Provide the [X, Y] coordinate of the cell's center where the given text is located.  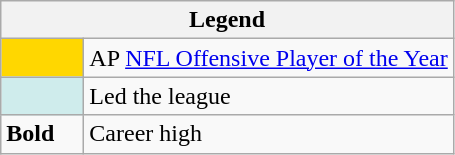
Led the league [268, 96]
Career high [268, 134]
Bold [42, 134]
Legend [228, 20]
AP NFL Offensive Player of the Year [268, 58]
